Search for the cell housing the specified text and yield its [X, Y] center coordinate. 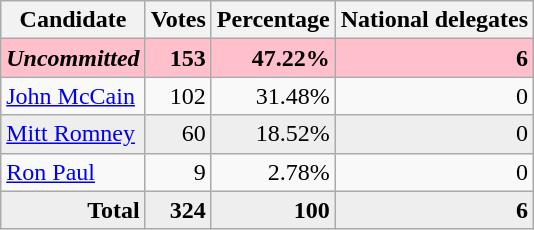
John McCain [73, 96]
National delegates [434, 20]
60 [178, 134]
324 [178, 210]
153 [178, 58]
Percentage [273, 20]
2.78% [273, 172]
31.48% [273, 96]
9 [178, 172]
100 [273, 210]
18.52% [273, 134]
102 [178, 96]
Votes [178, 20]
Uncommitted [73, 58]
Total [73, 210]
Candidate [73, 20]
47.22% [273, 58]
Ron Paul [73, 172]
Mitt Romney [73, 134]
